Detect which cell encompasses the target text, then output its (X, Y) center coordinate. 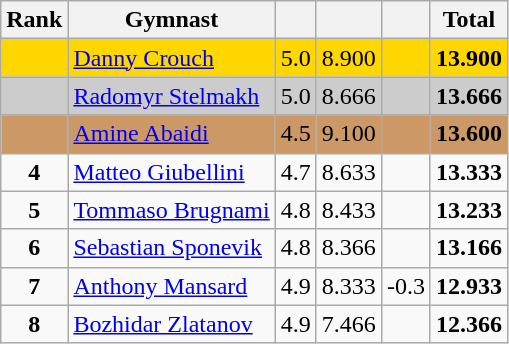
5 (34, 210)
Radomyr Stelmakh (172, 96)
Total (468, 20)
6 (34, 248)
4.7 (296, 172)
Anthony Mansard (172, 286)
8.900 (348, 58)
Tommaso Brugnami (172, 210)
Gymnast (172, 20)
13.900 (468, 58)
7.466 (348, 324)
Matteo Giubellini (172, 172)
8.633 (348, 172)
Amine Abaidi (172, 134)
8.666 (348, 96)
13.333 (468, 172)
4.5 (296, 134)
4 (34, 172)
8.433 (348, 210)
8.366 (348, 248)
Rank (34, 20)
Bozhidar Zlatanov (172, 324)
7 (34, 286)
8 (34, 324)
12.933 (468, 286)
Danny Crouch (172, 58)
13.600 (468, 134)
13.166 (468, 248)
13.233 (468, 210)
13.666 (468, 96)
8.333 (348, 286)
12.366 (468, 324)
-0.3 (406, 286)
Sebastian Sponevik (172, 248)
9.100 (348, 134)
